Find where the given text appears and provide that cell's center as (X, Y) coordinate. 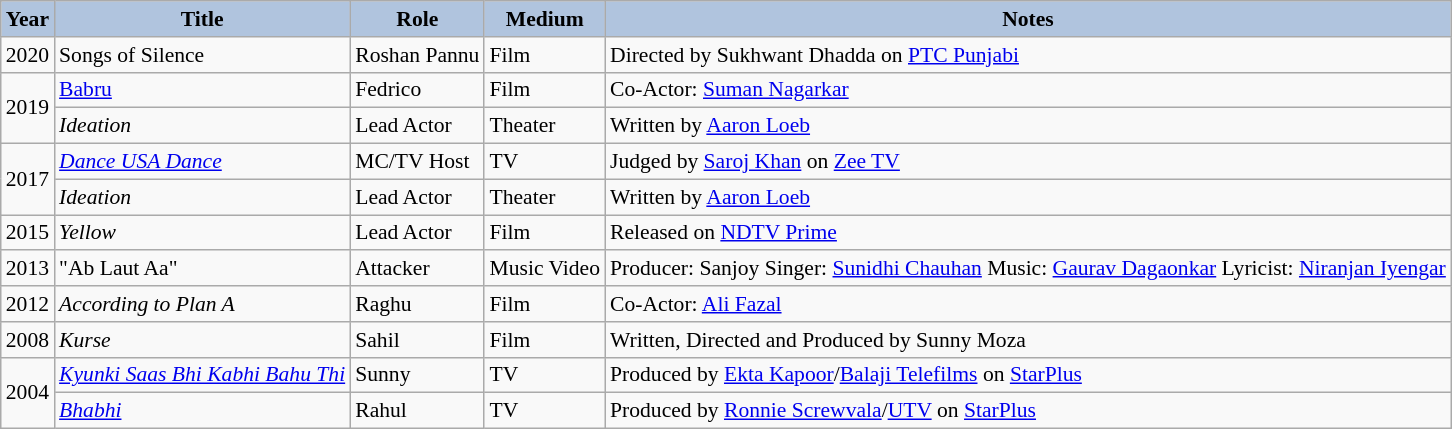
Attacker (417, 269)
Roshan Pannu (417, 55)
Dance USA Dance (202, 162)
Rahul (417, 411)
Released on NDTV Prime (1028, 233)
Title (202, 19)
Directed by Sukhwant Dhadda on PTC Punjabi (1028, 55)
"Ab Laut Aa" (202, 269)
Music Video (544, 269)
Raghu (417, 304)
Written, Directed and Produced by Sunny Moza (1028, 340)
Co-Actor: Ali Fazal (1028, 304)
Produced by Ronnie Screwvala/UTV on StarPlus (1028, 411)
Judged by Saroj Khan on Zee TV (1028, 162)
Bhabhi (202, 411)
Sunny (417, 375)
Babru (202, 90)
MC/TV Host (417, 162)
2020 (28, 55)
Yellow (202, 233)
2008 (28, 340)
2013 (28, 269)
Medium (544, 19)
2017 (28, 180)
Year (28, 19)
2015 (28, 233)
Kurse (202, 340)
Notes (1028, 19)
Producer: Sanjoy Singer: Sunidhi Chauhan Music: Gaurav Dagaonkar Lyricist: Niranjan Iyengar (1028, 269)
Produced by Ekta Kapoor/Balaji Telefilms on StarPlus (1028, 375)
Songs of Silence (202, 55)
Co-Actor: Suman Nagarkar (1028, 90)
According to Plan A (202, 304)
Sahil (417, 340)
Kyunki Saas Bhi Kabhi Bahu Thi (202, 375)
2019 (28, 108)
2012 (28, 304)
Role (417, 19)
2004 (28, 392)
Fedrico (417, 90)
